Output the [x, y] coordinate of the center of the cell containing the given text.  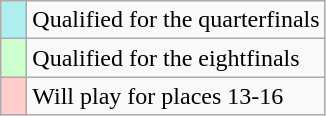
Will play for places 13-16 [176, 96]
Qualified for the quarterfinals [176, 20]
Qualified for the eightfinals [176, 58]
